Output the (x, y) coordinate of the center of the cell containing the given text.  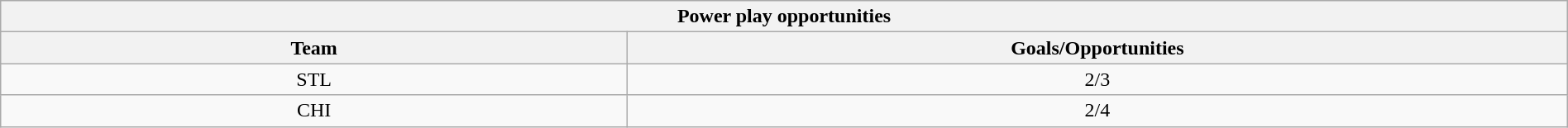
2/4 (1098, 111)
CHI (314, 111)
2/3 (1098, 79)
STL (314, 79)
Team (314, 48)
Power play opportunities (784, 17)
Goals/Opportunities (1098, 48)
